Scan for the cell matching the given text and deliver its [x, y] coordinate at center. 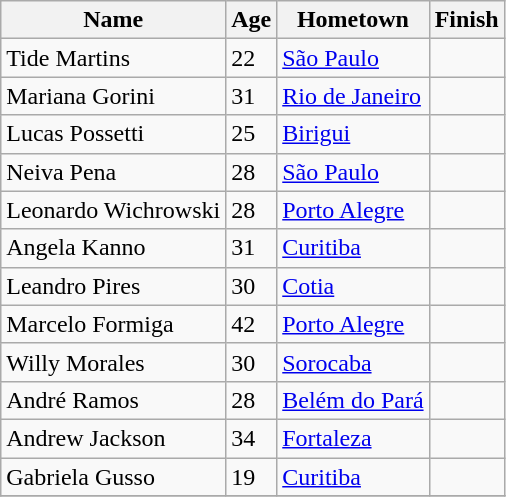
25 [252, 134]
Belém do Pará [353, 400]
Name [114, 20]
34 [252, 438]
Gabriela Gusso [114, 477]
Marcelo Formiga [114, 324]
Cotia [353, 286]
Neiva Pena [114, 172]
22 [252, 58]
Hometown [353, 20]
42 [252, 324]
19 [252, 477]
André Ramos [114, 400]
Birigui [353, 134]
Mariana Gorini [114, 96]
Fortaleza [353, 438]
Angela Kanno [114, 248]
Willy Morales [114, 362]
Andrew Jackson [114, 438]
Rio de Janeiro [353, 96]
Sorocaba [353, 362]
Leonardo Wichrowski [114, 210]
Finish [466, 20]
Age [252, 20]
Lucas Possetti [114, 134]
Tide Martins [114, 58]
Leandro Pires [114, 286]
